Return the [X, Y] coordinate for the center point of the cell that contains the specified text.  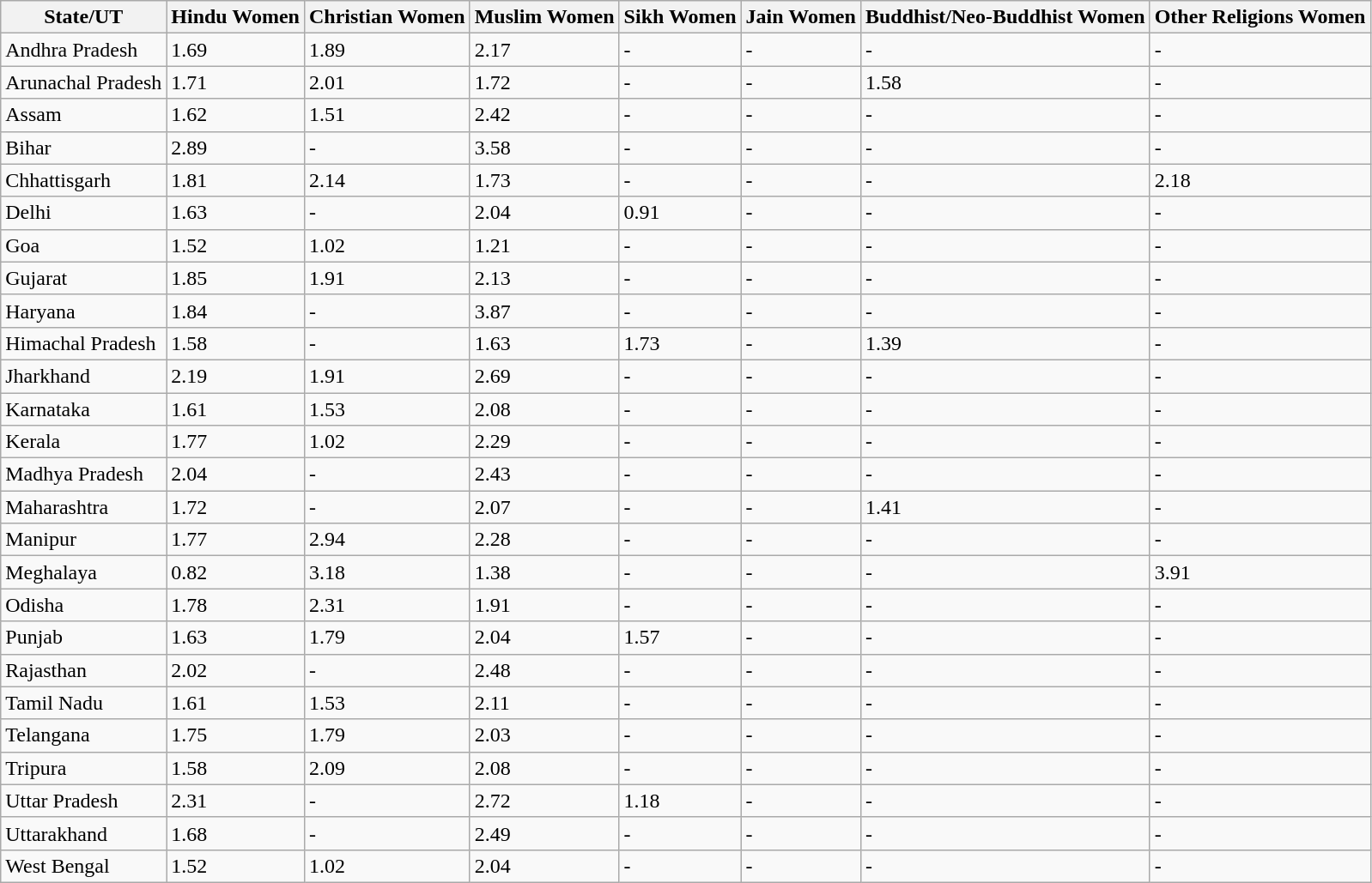
1.21 [544, 245]
Rajasthan [84, 670]
0.91 [680, 213]
Muslim Women [544, 17]
Karnataka [84, 409]
Bihar [84, 148]
0.82 [235, 572]
Hindu Women [235, 17]
2.89 [235, 148]
1.41 [1005, 507]
1.51 [386, 115]
1.68 [235, 833]
Arunachal Pradesh [84, 82]
Punjab [84, 638]
2.48 [544, 670]
Uttar Pradesh [84, 801]
Sikh Women [680, 17]
Tripura [84, 768]
1.85 [235, 278]
Madhya Pradesh [84, 475]
Other Religions Women [1260, 17]
Haryana [84, 311]
1.57 [680, 638]
2.29 [544, 442]
Assam [84, 115]
1.78 [235, 605]
2.02 [235, 670]
Andhra Pradesh [84, 50]
1.84 [235, 311]
2.69 [544, 376]
2.49 [544, 833]
Christian Women [386, 17]
Uttarakhand [84, 833]
Manipur [84, 540]
1.89 [386, 50]
2.13 [544, 278]
1.62 [235, 115]
2.14 [386, 180]
1.81 [235, 180]
2.94 [386, 540]
Odisha [84, 605]
2.07 [544, 507]
Tamil Nadu [84, 703]
1.39 [1005, 343]
Goa [84, 245]
1.18 [680, 801]
West Bengal [84, 866]
2.72 [544, 801]
Chhattisgarh [84, 180]
2.19 [235, 376]
Jain Women [800, 17]
2.01 [386, 82]
1.75 [235, 735]
1.69 [235, 50]
2.03 [544, 735]
Himachal Pradesh [84, 343]
2.09 [386, 768]
2.42 [544, 115]
2.17 [544, 50]
State/UT [84, 17]
Maharashtra [84, 507]
3.91 [1260, 572]
Gujarat [84, 278]
Kerala [84, 442]
2.28 [544, 540]
2.11 [544, 703]
Jharkhand [84, 376]
2.43 [544, 475]
Telangana [84, 735]
3.58 [544, 148]
3.18 [386, 572]
1.38 [544, 572]
Buddhist/Neo-Buddhist Women [1005, 17]
2.18 [1260, 180]
3.87 [544, 311]
Delhi [84, 213]
Meghalaya [84, 572]
1.71 [235, 82]
